Locate the cell with the specified text and output its [X, Y] center coordinate. 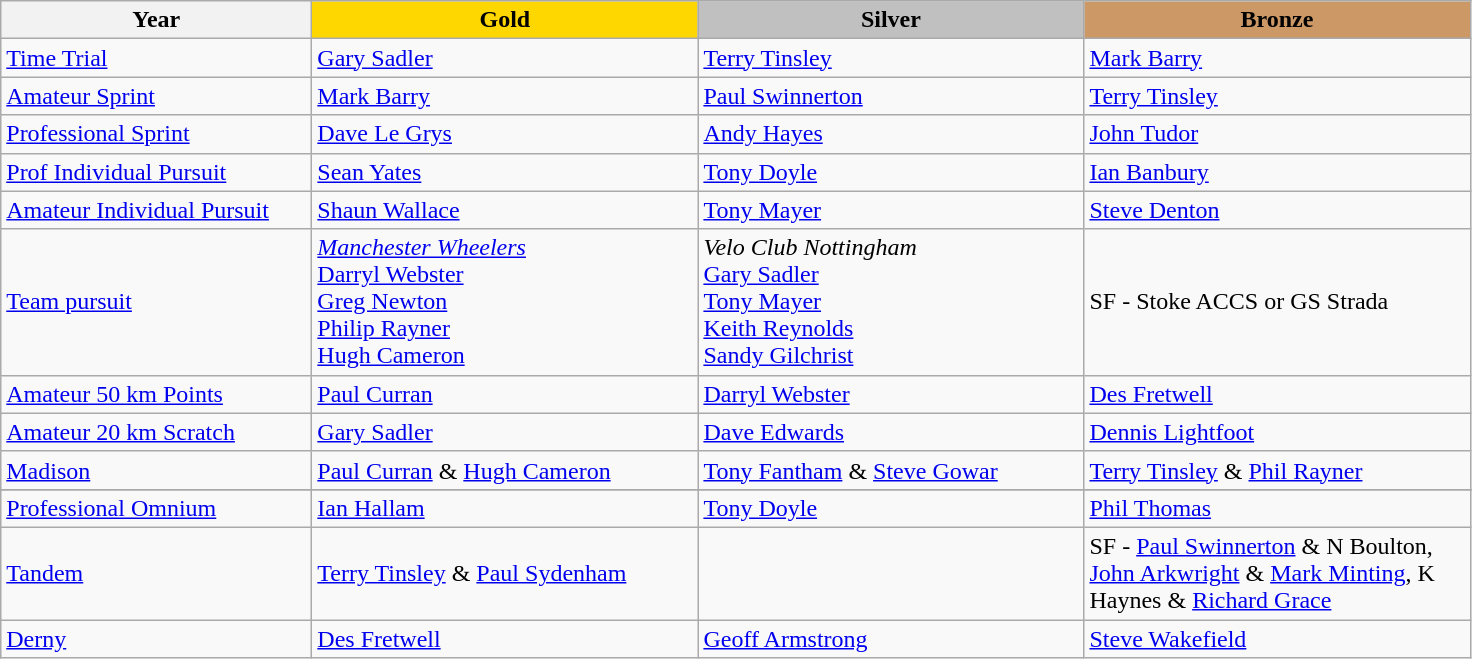
Tandem [156, 573]
Gold [505, 20]
Amateur 20 km Scratch [156, 432]
Dennis Lightfoot [1277, 432]
SF - Stoke ACCS or GS Strada [1277, 302]
Paul Curran [505, 394]
Sean Yates [505, 172]
Terry Tinsley & Paul Sydenham [505, 573]
Velo Club Nottingham Gary Sadler Tony MayerKeith ReynoldsSandy Gilchrist [891, 302]
Prof Individual Pursuit [156, 172]
Amateur 50 km Points [156, 394]
Steve Denton [1277, 210]
SF - Paul Swinnerton & N Boulton, John Arkwright & Mark Minting, K Haynes & Richard Grace [1277, 573]
Shaun Wallace [505, 210]
Year [156, 20]
Dave Edwards [891, 432]
Paul Swinnerton [891, 96]
Bronze [1277, 20]
Amateur Sprint [156, 96]
Amateur Individual Pursuit [156, 210]
Paul Curran & Hugh Cameron [505, 470]
Ian Banbury [1277, 172]
John Tudor [1277, 134]
Phil Thomas [1277, 508]
Professional Sprint [156, 134]
Tony Mayer [891, 210]
Andy Hayes [891, 134]
Team pursuit [156, 302]
Dave Le Grys [505, 134]
Geoff Armstrong [891, 639]
Time Trial [156, 58]
Terry Tinsley & Phil Rayner [1277, 470]
Tony Fantham & Steve Gowar [891, 470]
Derny [156, 639]
Silver [891, 20]
Ian Hallam [505, 508]
Steve Wakefield [1277, 639]
Madison [156, 470]
Darryl Webster [891, 394]
Professional Omnium [156, 508]
Manchester WheelersDarryl WebsterGreg NewtonPhilip RaynerHugh Cameron [505, 302]
